Locate the cell with the specified text and output its (X, Y) center coordinate. 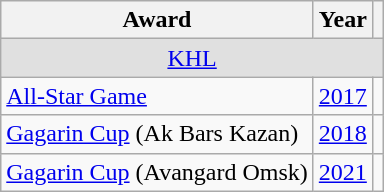
2018 (342, 134)
Gagarin Cup (Ak Bars Kazan) (158, 134)
KHL (192, 58)
Year (342, 20)
2021 (342, 172)
All-Star Game (158, 96)
2017 (342, 96)
Gagarin Cup (Avangard Omsk) (158, 172)
Award (158, 20)
